Capture the cell that displays the provided text and extract its [X, Y] central coordinate. 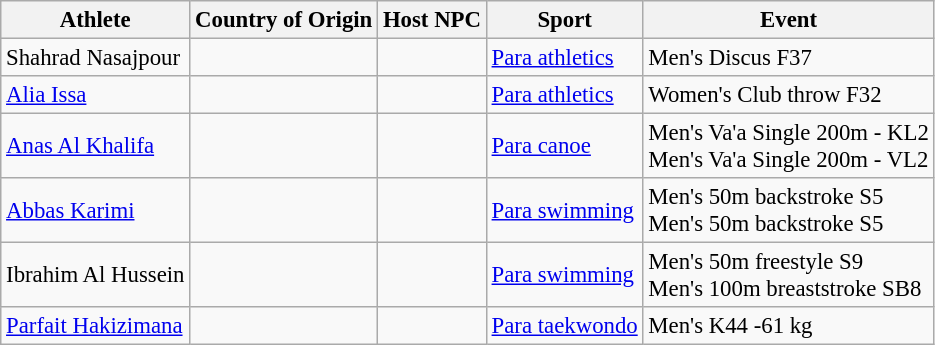
Alia Issa [96, 95]
Men's 50m freestyle S9Men's 100m breaststroke SB8 [788, 276]
Host NPC [432, 20]
Abbas Karimi [96, 210]
Women's Club throw F32 [788, 95]
Ibrahim Al Hussein [96, 276]
Para canoe [564, 146]
Anas Al Khalifa [96, 146]
Shahrad Nasajpour [96, 58]
Country of Origin [284, 20]
Athlete [96, 20]
Event [788, 20]
Men's Va'a Single 200m - KL2Men's Va'a Single 200m - VL2 [788, 146]
Men's Discus F37 [788, 58]
Men's 50m backstroke S5Men's 50m backstroke S5 [788, 210]
Sport [564, 20]
